Search for the cell housing the specified text and yield its (x, y) center coordinate. 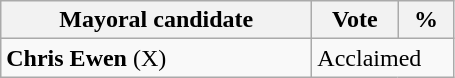
Vote (355, 20)
% (426, 20)
Acclaimed (383, 58)
Mayoral candidate (156, 20)
Chris Ewen (X) (156, 58)
